Capture the cell that displays the provided text and extract its (X, Y) central coordinate. 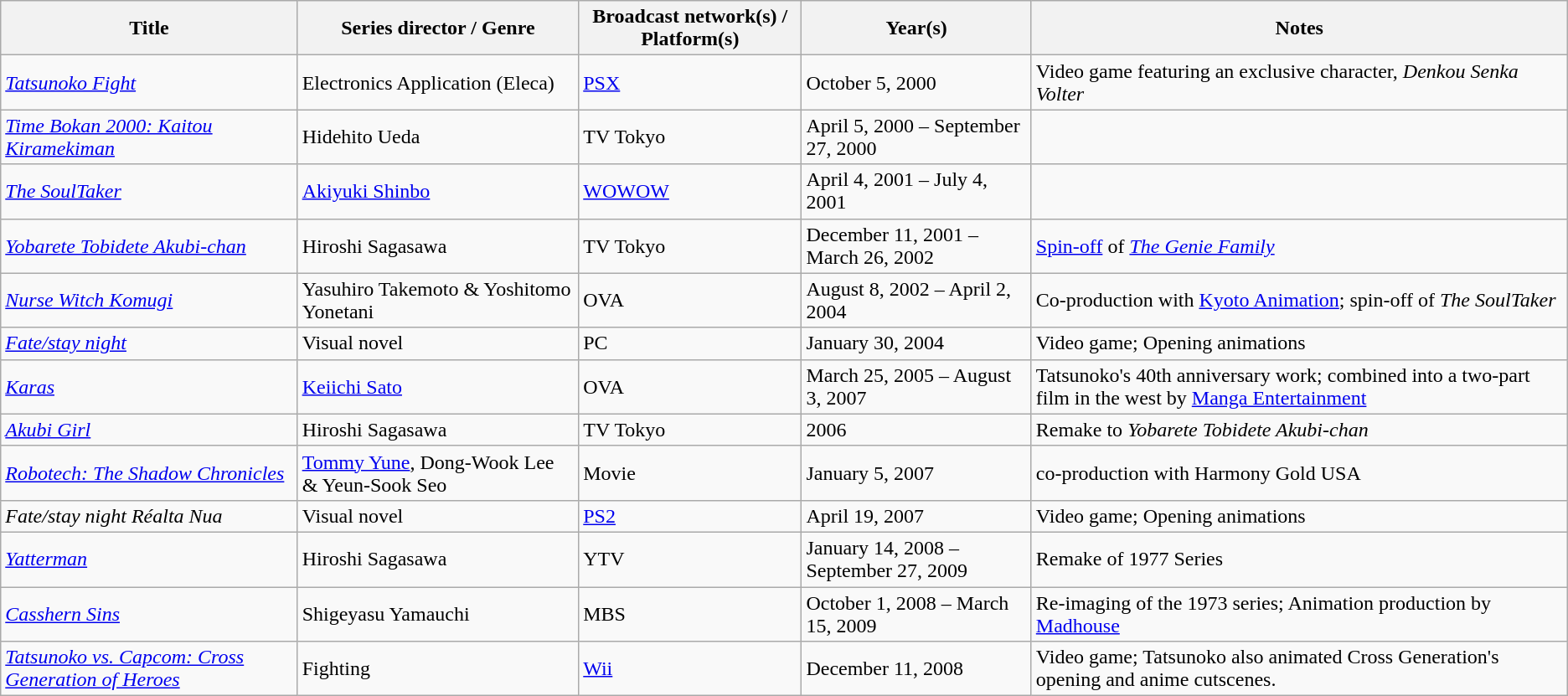
Electronics Application (Eleca) (438, 82)
Nurse Witch Komugi (149, 300)
December 11, 2008 (916, 668)
Akiyuki Shinbo (438, 191)
Fate/stay night (149, 343)
Wii (690, 668)
Re-imaging of the 1973 series; Animation production by Madhouse (1299, 613)
Yobarete Tobidete Akubi-chan (149, 246)
Yatterman (149, 559)
Casshern Sins (149, 613)
Video game; Tatsunoko also animated Cross Generation's opening and anime cutscenes. (1299, 668)
PSX (690, 82)
December 11, 2001 – March 26, 2002 (916, 246)
The SoulTaker (149, 191)
April 5, 2000 – September 27, 2000 (916, 137)
April 19, 2007 (916, 516)
Hidehito Ueda (438, 137)
March 25, 2005 – August 3, 2007 (916, 387)
Notes (1299, 28)
Title (149, 28)
MBS (690, 613)
Remake to Yobarete Tobidete Akubi-chan (1299, 430)
October 1, 2008 – March 15, 2009 (916, 613)
Keiichi Sato (438, 387)
Spin-off of The Genie Family (1299, 246)
YTV (690, 559)
Fate/stay night Réalta Nua (149, 516)
Akubi Girl (149, 430)
April 4, 2001 – July 4, 2001 (916, 191)
Time Bokan 2000: Kaitou Kiramekiman (149, 137)
Yasuhiro Takemoto & Yoshitomo Yonetani (438, 300)
Tatsunoko vs. Capcom: Cross Generation of Heroes (149, 668)
October 5, 2000 (916, 82)
Series director / Genre (438, 28)
Movie (690, 472)
Co-production with Kyoto Animation; spin-off of The SoulTaker (1299, 300)
Robotech: The Shadow Chronicles (149, 472)
January 5, 2007 (916, 472)
Karas (149, 387)
co-production with Harmony Gold USA (1299, 472)
Video game featuring an exclusive character, Denkou Senka Volter (1299, 82)
Remake of 1977 Series (1299, 559)
Tommy Yune, Dong-Wook Lee & Yeun-Sook Seo (438, 472)
Fighting (438, 668)
PC (690, 343)
Tatsunoko Fight (149, 82)
Year(s) (916, 28)
August 8, 2002 – April 2, 2004 (916, 300)
2006 (916, 430)
WOWOW (690, 191)
January 30, 2004 (916, 343)
Tatsunoko's 40th anniversary work; combined into a two-part film in the west by Manga Entertainment (1299, 387)
January 14, 2008 – September 27, 2009 (916, 559)
Shigeyasu Yamauchi (438, 613)
Broadcast network(s) / Platform(s) (690, 28)
PS2 (690, 516)
